Provide the [X, Y] coordinate of the cell's center where the given text is located.  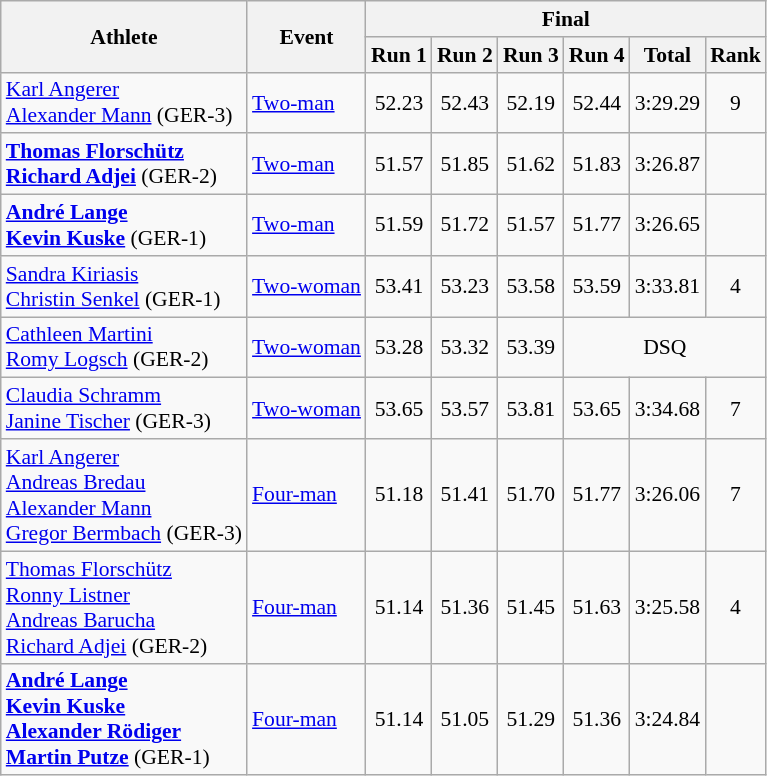
Run 2 [465, 55]
3:34.68 [668, 408]
Sandra KiriasisChristin Senkel (GER-1) [124, 286]
Run 1 [399, 55]
53.23 [465, 286]
53.57 [465, 408]
Karl AngererAndreas BredauAlexander MannGregor Bermbach (GER-3) [124, 495]
Run 3 [531, 55]
3:33.81 [668, 286]
51.83 [597, 164]
52.19 [531, 102]
52.43 [465, 102]
3:24.84 [668, 719]
51.29 [531, 719]
3:29.29 [668, 102]
Final [566, 19]
André LangeKevin KuskeAlexander RödigerMartin Putze (GER-1) [124, 719]
51.62 [531, 164]
51.72 [465, 226]
51.18 [399, 495]
53.81 [531, 408]
Claudia SchrammJanine Tischer (GER-3) [124, 408]
Thomas FlorschützRonny ListnerAndreas BaruchaRichard Adjei (GER-2) [124, 607]
Event [306, 36]
DSQ [665, 348]
Karl AngererAlexander Mann (GER-3) [124, 102]
André LangeKevin Kuske (GER-1) [124, 226]
51.63 [597, 607]
51.59 [399, 226]
51.05 [465, 719]
Rank [736, 55]
51.70 [531, 495]
53.39 [531, 348]
52.23 [399, 102]
Thomas FlorschützRichard Adjei (GER-2) [124, 164]
9 [736, 102]
53.59 [597, 286]
53.32 [465, 348]
3:26.06 [668, 495]
52.44 [597, 102]
3:26.87 [668, 164]
53.58 [531, 286]
51.45 [531, 607]
Athlete [124, 36]
Run 4 [597, 55]
53.41 [399, 286]
53.28 [399, 348]
3:25.58 [668, 607]
51.85 [465, 164]
51.41 [465, 495]
3:26.65 [668, 226]
Total [668, 55]
Cathleen MartiniRomy Logsch (GER-2) [124, 348]
